Locate the cell with the specified text and output its [X, Y] center coordinate. 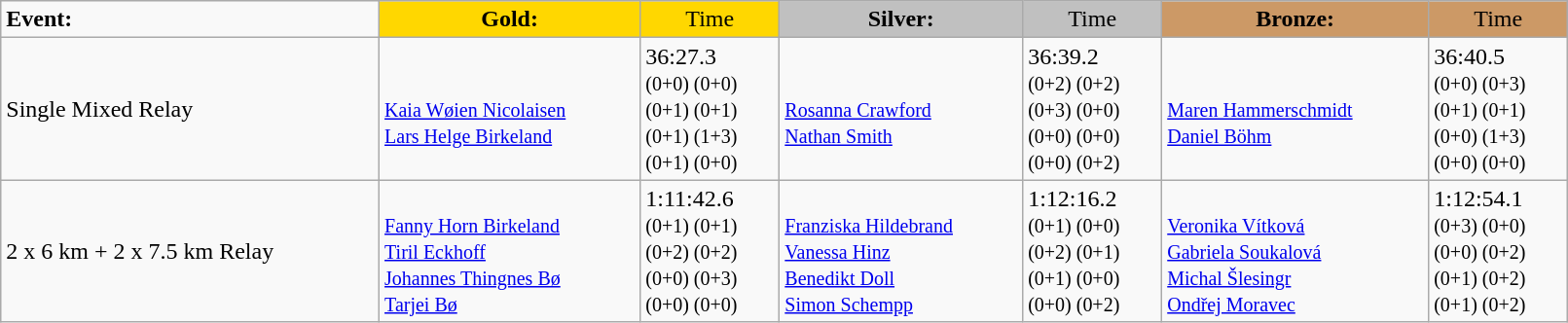
2 x 6 km + 2 x 7.5 km Relay [191, 251]
36:40.5(0+0) (0+3)(0+1) (0+1)(0+0) (1+3)(0+0) (0+0) [1499, 109]
36:39.2(0+2) (0+2)(0+3) (0+0)(0+0) (0+0)(0+0) (0+2) [1092, 109]
Event: [191, 19]
Franziska HildebrandVanessa HinzBenedikt DollSimon Schempp [901, 251]
1:12:16.2(0+1) (0+0)(0+2) (0+1)(0+1) (0+0)(0+0) (0+2) [1092, 251]
36:27.3(0+0) (0+0)(0+1) (0+1)(0+1) (1+3)(0+1) (0+0) [711, 109]
Kaia Wøien NicolaisenLars Helge Birkeland [510, 109]
1:11:42.6(0+1) (0+1)(0+2) (0+2)(0+0) (0+3)(0+0) (0+0) [711, 251]
Single Mixed Relay [191, 109]
Rosanna CrawfordNathan Smith [901, 109]
1:12:54.1(0+3) (0+0)(0+0) (0+2)(0+1) (0+2)(0+1) (0+2) [1499, 251]
Bronze: [1295, 19]
Veronika VítkováGabriela SoukalováMichal ŠlesingrOndřej Moravec [1295, 251]
Fanny Horn BirkelandTiril EckhoffJohannes Thingnes BøTarjei Bø [510, 251]
Silver: [901, 19]
Maren HammerschmidtDaniel Böhm [1295, 109]
Gold: [510, 19]
